Return [x, y] of the center of cell containing provided text 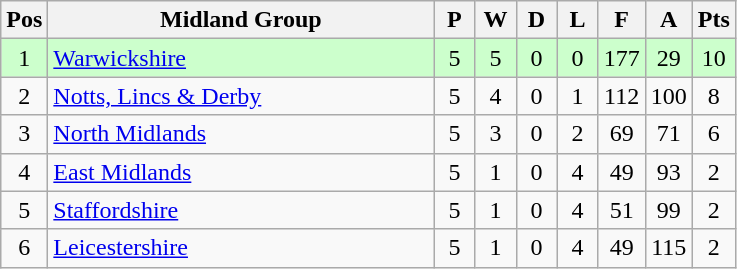
112 [622, 96]
115 [668, 248]
A [668, 20]
100 [668, 96]
71 [668, 134]
L [578, 20]
99 [668, 210]
P [454, 20]
69 [622, 134]
Leicestershire [241, 248]
93 [668, 172]
W [496, 20]
Staffordshire [241, 210]
Notts, Lincs & Derby [241, 96]
29 [668, 58]
177 [622, 58]
North Midlands [241, 134]
D [536, 20]
F [622, 20]
East Midlands [241, 172]
Pts [714, 20]
Warwickshire [241, 58]
10 [714, 58]
Midland Group [241, 20]
8 [714, 96]
51 [622, 210]
Pos [24, 20]
